For the text-containing cell, return its midpoint in [X, Y] coordinate format. 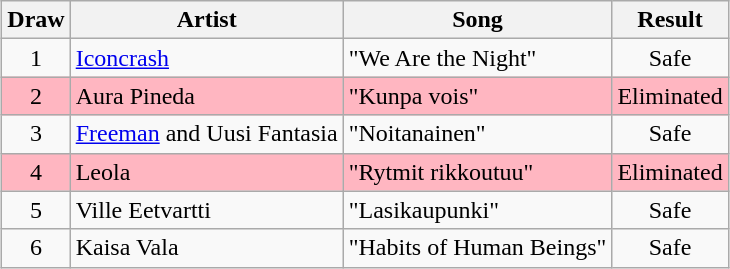
Leola [206, 172]
Iconcrash [206, 58]
3 [36, 134]
Result [670, 20]
4 [36, 172]
Freeman and Uusi Fantasia [206, 134]
"Rytmit rikkoutuu" [478, 172]
5 [36, 210]
6 [36, 248]
Song [478, 20]
"Kunpa vois" [478, 96]
Ville Eetvartti [206, 210]
Artist [206, 20]
2 [36, 96]
Draw [36, 20]
"We Are the Night" [478, 58]
"Noitanainen" [478, 134]
"Habits of Human Beings" [478, 248]
Aura Pineda [206, 96]
1 [36, 58]
Kaisa Vala [206, 248]
"Lasikaupunki" [478, 210]
